Capture the cell that displays the provided text and extract its (X, Y) central coordinate. 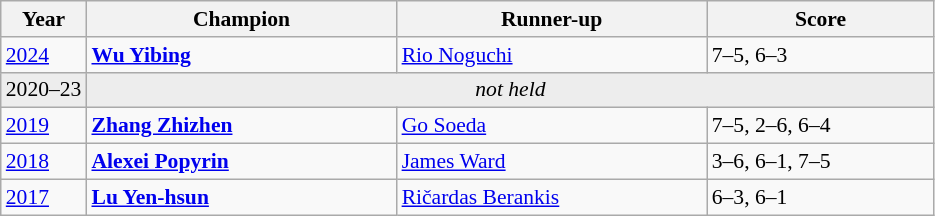
2019 (44, 126)
James Ward (552, 162)
2020–23 (44, 90)
7–5, 2–6, 6–4 (821, 126)
Rio Noguchi (552, 55)
Lu Yen-hsun (241, 197)
Wu Yibing (241, 55)
6–3, 6–1 (821, 197)
Champion (241, 19)
Go Soeda (552, 126)
Alexei Popyrin (241, 162)
2017 (44, 197)
Zhang Zhizhen (241, 126)
Score (821, 19)
7–5, 6–3 (821, 55)
2018 (44, 162)
3–6, 6–1, 7–5 (821, 162)
Ričardas Berankis (552, 197)
Runner-up (552, 19)
Year (44, 19)
not held (510, 90)
2024 (44, 55)
